Identify which cell holds the provided text, then report its [x, y] central coordinate. 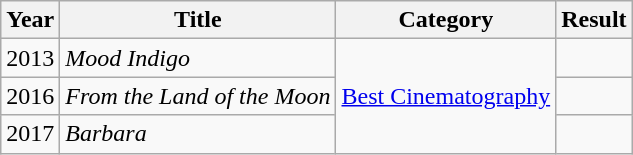
2013 [30, 58]
Year [30, 20]
Result [594, 20]
From the Land of the Moon [198, 96]
2016 [30, 96]
Title [198, 20]
Best Cinematography [446, 96]
Barbara [198, 134]
Category [446, 20]
Mood Indigo [198, 58]
2017 [30, 134]
